For the text-containing cell, return its midpoint in (x, y) coordinate format. 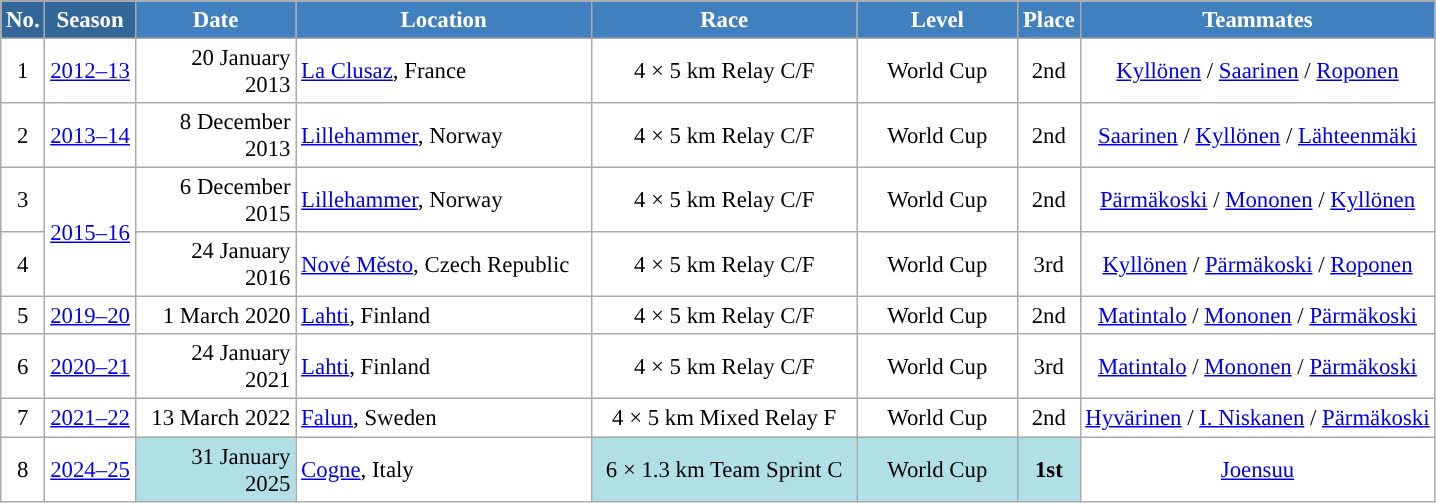
2021–22 (90, 418)
No. (23, 20)
Kyllönen / Pärmäkoski / Roponen (1258, 264)
31 January 2025 (216, 470)
La Clusaz, France (444, 72)
2012–13 (90, 72)
6 (23, 366)
Race (724, 20)
6 × 1.3 km Team Sprint C (724, 470)
Location (444, 20)
Falun, Sweden (444, 418)
2019–20 (90, 316)
Place (1049, 20)
1st (1049, 470)
Joensuu (1258, 470)
Season (90, 20)
4 × 5 km Mixed Relay F (724, 418)
Level (938, 20)
8 (23, 470)
1 March 2020 (216, 316)
Kyllönen / Saarinen / Roponen (1258, 72)
2013–14 (90, 136)
Date (216, 20)
Pärmäkoski / Mononen / Kyllönen (1258, 200)
4 (23, 264)
Teammates (1258, 20)
5 (23, 316)
2 (23, 136)
7 (23, 418)
2024–25 (90, 470)
1 (23, 72)
Hyvärinen / I. Niskanen / Pärmäkoski (1258, 418)
8 December 2013 (216, 136)
13 March 2022 (216, 418)
6 December 2015 (216, 200)
Cogne, Italy (444, 470)
Nové Město, Czech Republic (444, 264)
2015–16 (90, 232)
Saarinen / Kyllönen / Lähteenmäki (1258, 136)
3 (23, 200)
2020–21 (90, 366)
20 January 2013 (216, 72)
24 January 2016 (216, 264)
24 January 2021 (216, 366)
